Identify which cell holds the provided text, then report its [x, y] central coordinate. 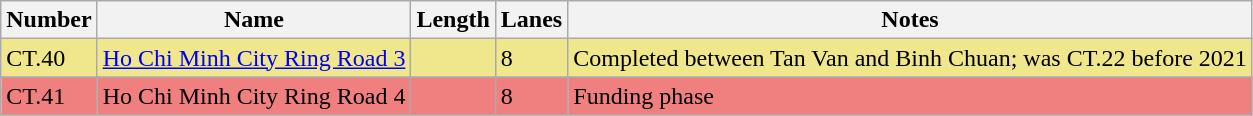
Notes [910, 20]
Number [49, 20]
Ho Chi Minh City Ring Road 3 [254, 58]
Lanes [531, 20]
CT.40 [49, 58]
Ho Chi Minh City Ring Road 4 [254, 96]
CT.41 [49, 96]
Funding phase [910, 96]
Length [453, 20]
Completed between Tan Van and Binh Chuan; was CT.22 before 2021 [910, 58]
Name [254, 20]
